Provide the [x, y] coordinate of the cell's center where the given text is located.  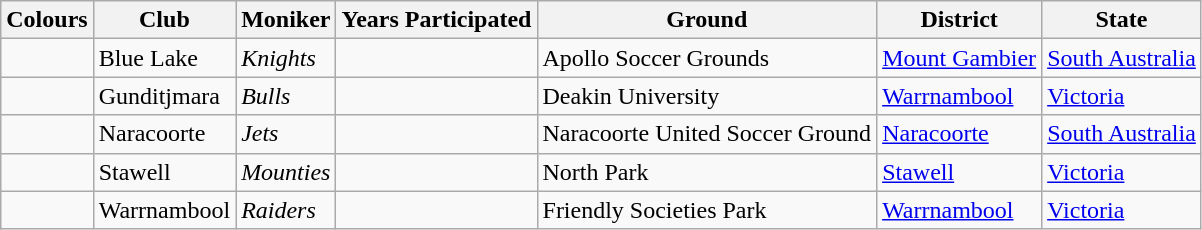
Deakin University [707, 96]
Gunditjmara [164, 96]
Naracoorte United Soccer Ground [707, 134]
Mount Gambier [960, 58]
Raiders [286, 210]
Apollo Soccer Grounds [707, 58]
Knights [286, 58]
Jets [286, 134]
Ground [707, 20]
North Park [707, 172]
Colours [47, 20]
Moniker [286, 20]
Bulls [286, 96]
Years Participated [436, 20]
District [960, 20]
Mounties [286, 172]
State [1122, 20]
Club [164, 20]
Friendly Societies Park [707, 210]
Blue Lake [164, 58]
